Return the (x, y) coordinate for the center point of the cell that contains the specified text.  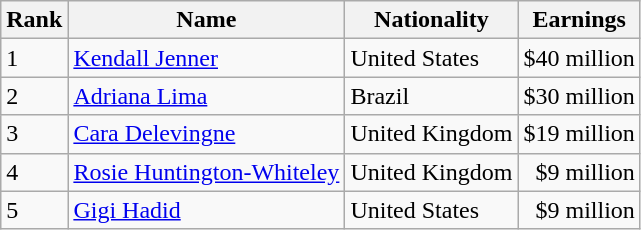
Adriana Lima (206, 96)
$19 million (579, 134)
Rosie Huntington-Whiteley (206, 172)
4 (34, 172)
5 (34, 210)
Gigi Hadid (206, 210)
Earnings (579, 20)
2 (34, 96)
$30 million (579, 96)
1 (34, 58)
Name (206, 20)
Kendall Jenner (206, 58)
Brazil (432, 96)
3 (34, 134)
Nationality (432, 20)
Cara Delevingne (206, 134)
$40 million (579, 58)
Rank (34, 20)
